Search for the cell housing the specified text and yield its (x, y) center coordinate. 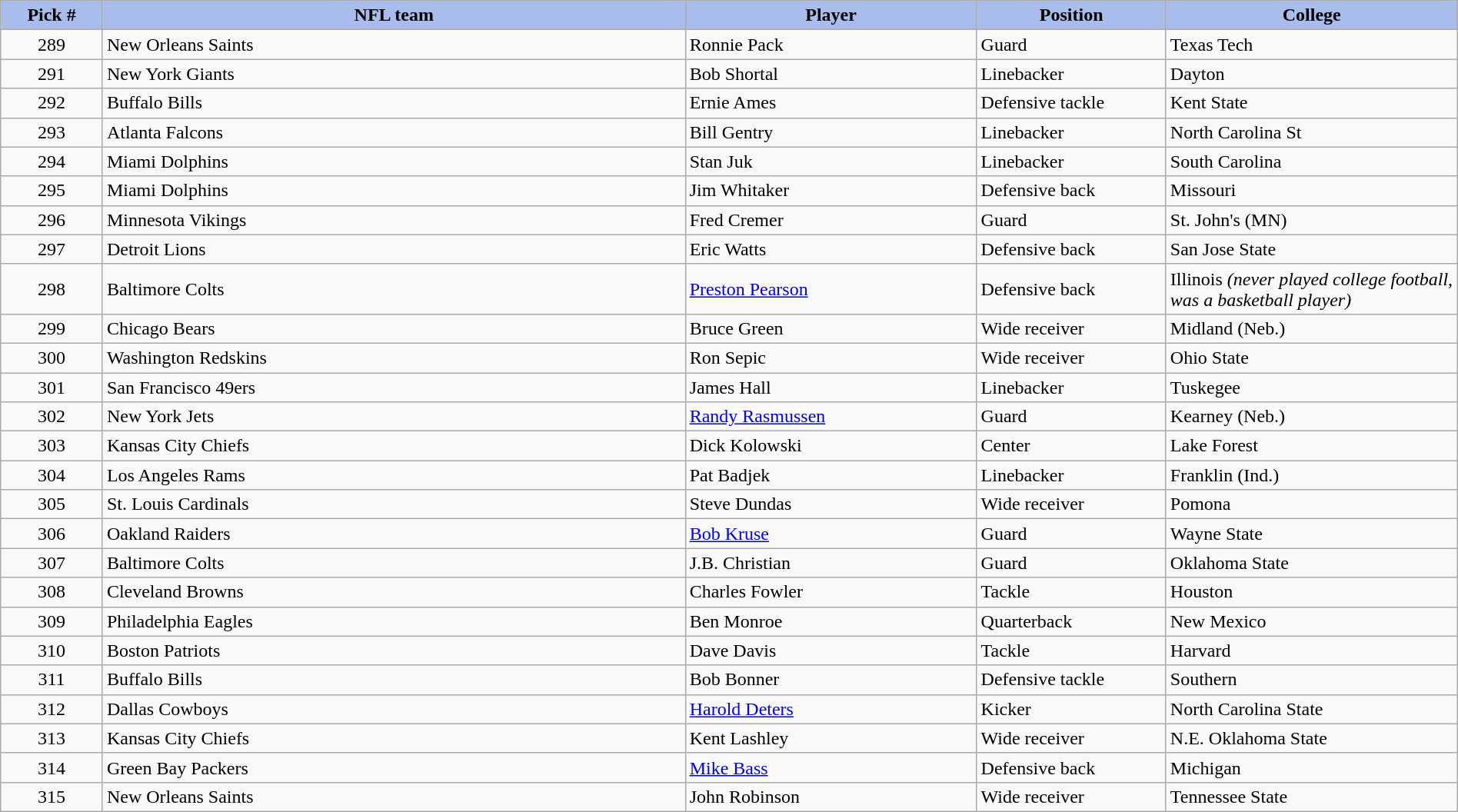
Minnesota Vikings (394, 220)
Missouri (1312, 191)
Oklahoma State (1312, 563)
313 (52, 738)
Green Bay Packers (394, 767)
303 (52, 446)
North Carolina State (1312, 709)
Ernie Ames (831, 103)
Pat Badjek (831, 475)
Pomona (1312, 504)
309 (52, 621)
300 (52, 358)
N.E. Oklahoma State (1312, 738)
Preston Pearson (831, 289)
Houston (1312, 592)
South Carolina (1312, 161)
New York Giants (394, 74)
291 (52, 74)
Chicago Bears (394, 328)
J.B. Christian (831, 563)
307 (52, 563)
Center (1071, 446)
Midland (Neb.) (1312, 328)
308 (52, 592)
Mike Bass (831, 767)
Wayne State (1312, 534)
New York Jets (394, 417)
Michigan (1312, 767)
Ronnie Pack (831, 45)
293 (52, 132)
302 (52, 417)
294 (52, 161)
Detroit Lions (394, 249)
San Francisco 49ers (394, 387)
Player (831, 15)
Dave Davis (831, 651)
Stan Juk (831, 161)
Harvard (1312, 651)
Boston Patriots (394, 651)
Bob Shortal (831, 74)
305 (52, 504)
304 (52, 475)
295 (52, 191)
James Hall (831, 387)
Fred Cremer (831, 220)
315 (52, 797)
Ron Sepic (831, 358)
Quarterback (1071, 621)
296 (52, 220)
310 (52, 651)
289 (52, 45)
Los Angeles Rams (394, 475)
297 (52, 249)
311 (52, 680)
Randy Rasmussen (831, 417)
Steve Dundas (831, 504)
Position (1071, 15)
Washington Redskins (394, 358)
Pick # (52, 15)
Lake Forest (1312, 446)
Cleveland Browns (394, 592)
Tennessee State (1312, 797)
Bruce Green (831, 328)
Eric Watts (831, 249)
292 (52, 103)
John Robinson (831, 797)
Dick Kolowski (831, 446)
Bob Bonner (831, 680)
306 (52, 534)
Dayton (1312, 74)
Kent Lashley (831, 738)
Dallas Cowboys (394, 709)
Atlanta Falcons (394, 132)
Philadelphia Eagles (394, 621)
299 (52, 328)
314 (52, 767)
St. Louis Cardinals (394, 504)
301 (52, 387)
Kent State (1312, 103)
NFL team (394, 15)
North Carolina St (1312, 132)
Bob Kruse (831, 534)
Kearney (Neb.) (1312, 417)
Charles Fowler (831, 592)
Illinois (never played college football, was a basketball player) (1312, 289)
New Mexico (1312, 621)
Tuskegee (1312, 387)
298 (52, 289)
Ohio State (1312, 358)
312 (52, 709)
Franklin (Ind.) (1312, 475)
College (1312, 15)
St. John's (MN) (1312, 220)
Ben Monroe (831, 621)
Oakland Raiders (394, 534)
Kicker (1071, 709)
Texas Tech (1312, 45)
San Jose State (1312, 249)
Harold Deters (831, 709)
Jim Whitaker (831, 191)
Bill Gentry (831, 132)
Southern (1312, 680)
